Provide the (x, y) coordinate of the cell's center where the given text is located.  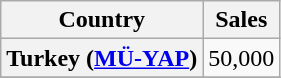
Sales (242, 20)
50,000 (242, 58)
Country (102, 20)
Turkey (MÜ-YAP) (102, 58)
